Output the [X, Y] coordinate of the center of the cell containing the given text.  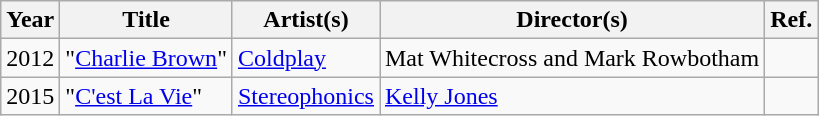
Title [146, 20]
Ref. [792, 20]
2012 [30, 58]
Mat Whitecross and Mark Rowbotham [572, 58]
Coldplay [306, 58]
Director(s) [572, 20]
Kelly Jones [572, 96]
2015 [30, 96]
"C'est La Vie" [146, 96]
Artist(s) [306, 20]
Stereophonics [306, 96]
"Charlie Brown" [146, 58]
Year [30, 20]
